Identify which cell holds the provided text, then report its [X, Y] central coordinate. 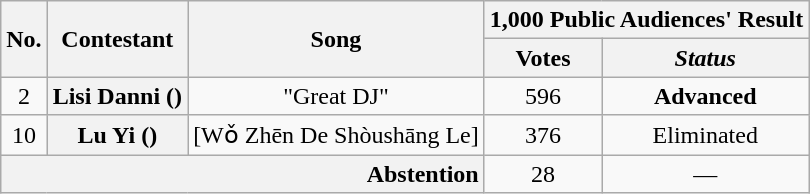
10 [24, 135]
Contestant [117, 39]
Votes [543, 58]
Status [706, 58]
Lu Yi () [117, 135]
Eliminated [706, 135]
Advanced [706, 96]
Song [336, 39]
376 [543, 135]
Abstention [242, 173]
Lisi Danni () [117, 96]
[Wǒ Zhēn De Shòushāng Le] [336, 135]
No. [24, 39]
1,000 Public Audiences' Result [646, 20]
— [706, 173]
596 [543, 96]
"Great DJ" [336, 96]
2 [24, 96]
28 [543, 173]
